From the cell containing the given text, extract its center point as (X, Y) coordinate. 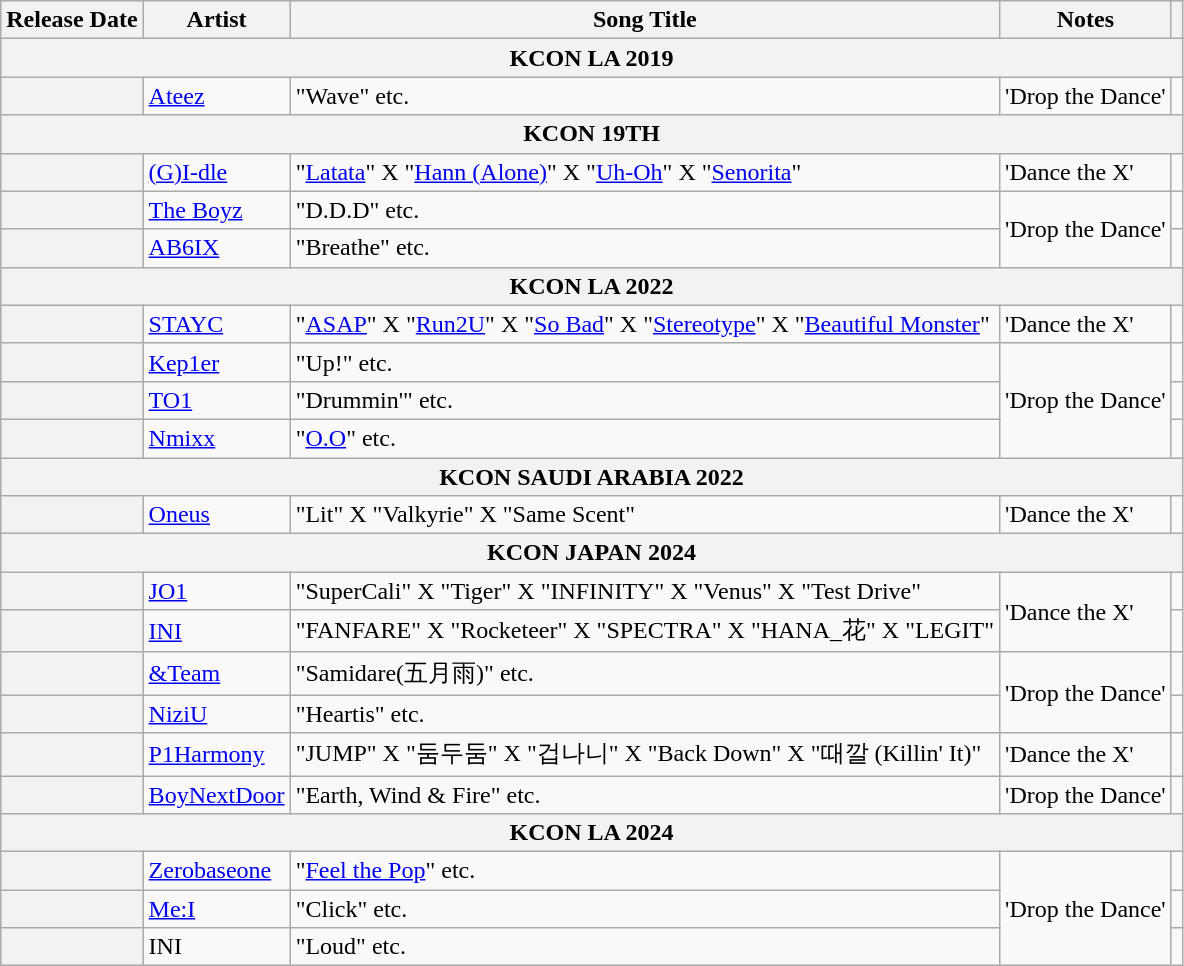
The Boyz (216, 210)
STAYC (216, 324)
"Heartis" etc. (644, 714)
P1Harmony (216, 754)
"Lit" X "Valkyrie" X "Same Scent" (644, 515)
"Loud" etc. (644, 947)
JO1 (216, 591)
KCON LA 2022 (592, 286)
Ateez (216, 96)
NiziU (216, 714)
KCON SAUDI ARABIA 2022 (592, 477)
"Click" etc. (644, 909)
"O.O" etc. (644, 438)
"Breathe" etc. (644, 248)
Song Title (644, 20)
KCON LA 2024 (592, 833)
&Team (216, 674)
TO1 (216, 400)
"FANFARE" X "Rocketeer" X "SPECTRA" X "HANA_花" X "LEGIT" (644, 632)
"Samidare(五月雨)" etc. (644, 674)
Oneus (216, 515)
"Earth, Wind & Fire" etc. (644, 795)
KCON LA 2019 (592, 58)
Notes (1086, 20)
"Wave" etc. (644, 96)
(G)I-dle (216, 172)
Zerobaseone (216, 871)
"Up!" etc. (644, 362)
Me:I (216, 909)
KCON 19TH (592, 134)
AB6IX (216, 248)
Release Date (72, 20)
KCON JAPAN 2024 (592, 553)
"D.D.D" etc. (644, 210)
Artist (216, 20)
"Latata" X "Hann (Alone)" X "Uh-Oh" X "Senorita" (644, 172)
"ASAP" X "Run2U" X "So Bad" X "Stereotype" X "Beautiful Monster" (644, 324)
Nmixx (216, 438)
Kep1er (216, 362)
"Drummin'" etc. (644, 400)
"SuperCali" X "Tiger" X "INFINITY" X "Venus" X "Test Drive" (644, 591)
"Feel the Pop" etc. (644, 871)
"JUMP" X "둠두둠" X "겁나니" X "Back Down" X "때깔 (Killin' It)" (644, 754)
BoyNextDoor (216, 795)
